Provide the (X, Y) coordinate of the cell's center where the given text is located.  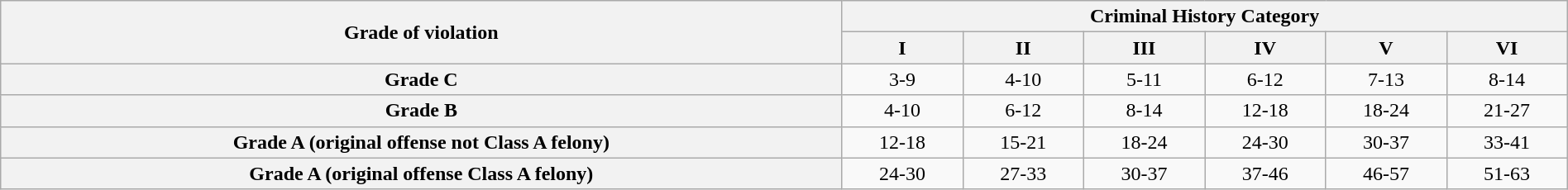
27-33 (1023, 173)
II (1023, 48)
15-21 (1023, 142)
Criminal History Category (1204, 17)
Grade B (422, 111)
Grade C (422, 79)
III (1144, 48)
V (1386, 48)
37-46 (1265, 173)
VI (1507, 48)
51-63 (1507, 173)
Grade of violation (422, 32)
Grade A (original offense not Class A felony) (422, 142)
I (902, 48)
21-27 (1507, 111)
5-11 (1144, 79)
46-57 (1386, 173)
7-13 (1386, 79)
33-41 (1507, 142)
IV (1265, 48)
Grade A (original offense Class A felony) (422, 173)
3-9 (902, 79)
